Scan for the cell matching the given text and deliver its (x, y) coordinate at center. 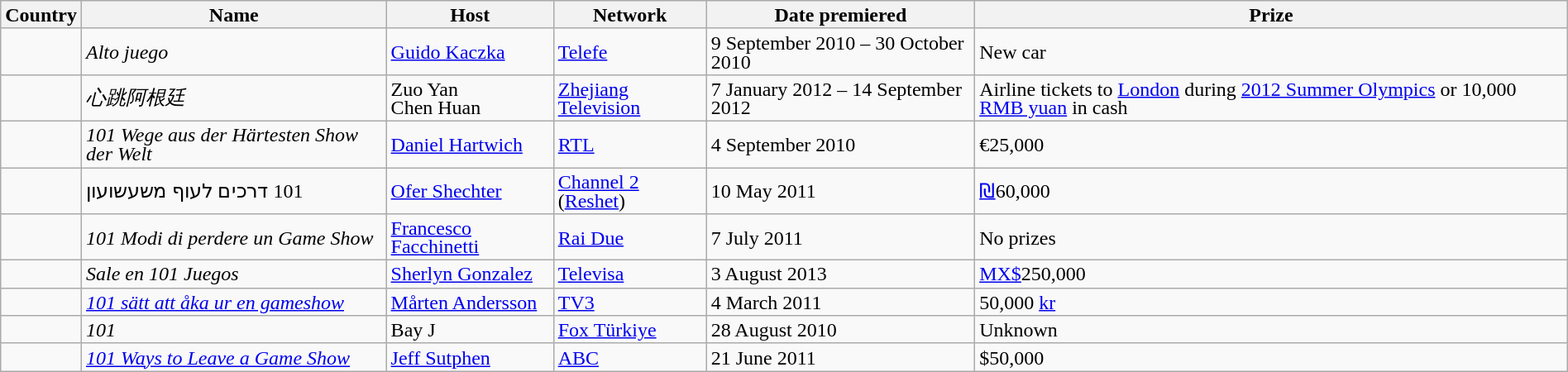
Ofer Shechter (470, 190)
ABC (630, 357)
Jeff Sutphen (470, 357)
Zuo Yan Chen Huan (470, 98)
Host (470, 15)
‏101 דרכים לעוף משעשועון‏ (233, 190)
9 September 2010 – 30 October 2010 (840, 51)
Daniel Hartwich (470, 144)
Francesco Facchinetti (470, 237)
RTL (630, 144)
Country (41, 15)
₪60,000 (1272, 190)
Bay J (470, 330)
TV3 (630, 302)
10 May 2011 (840, 190)
$50,000 (1272, 357)
Alto juego (233, 51)
Date premiered (840, 15)
101 (233, 330)
心跳阿根廷 (233, 98)
Televisa (630, 274)
Sherlyn Gonzalez (470, 274)
Network (630, 15)
Mårten Andersson (470, 302)
Fox Türkiye (630, 330)
4 March 2011 (840, 302)
4 September 2010 (840, 144)
50,000 kr (1272, 302)
101 sätt att åka ur en gameshow (233, 302)
101 Ways to Leave a Game Show (233, 357)
Unknown (1272, 330)
101 Modi di perdere un Game Show (233, 237)
Name (233, 15)
7 July 2011 (840, 237)
3 August 2013 (840, 274)
Telefe (630, 51)
101 Wege aus der Härtesten Show der Welt (233, 144)
Channel 2 (Reshet) (630, 190)
Rai Due (630, 237)
€25,000 (1272, 144)
21 June 2011 (840, 357)
Guido Kaczka (470, 51)
New car (1272, 51)
MX$250,000 (1272, 274)
7 January 2012 – 14 September 2012 (840, 98)
No prizes (1272, 237)
Sale en 101 Juegos (233, 274)
Prize (1272, 15)
Zhejiang Television (630, 98)
Airline tickets to London during 2012 Summer Olympics or 10,000 RMB yuan in cash (1272, 98)
28 August 2010 (840, 330)
